Detect which cell encompasses the target text, then output its (X, Y) center coordinate. 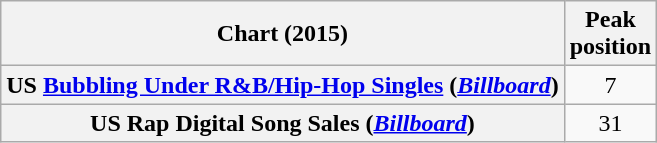
Chart (2015) (282, 34)
Peakposition (610, 34)
US Bubbling Under R&B/Hip-Hop Singles (Billboard) (282, 85)
31 (610, 123)
7 (610, 85)
US Rap Digital Song Sales (Billboard) (282, 123)
